Locate the cell with the specified text and output its (X, Y) center coordinate. 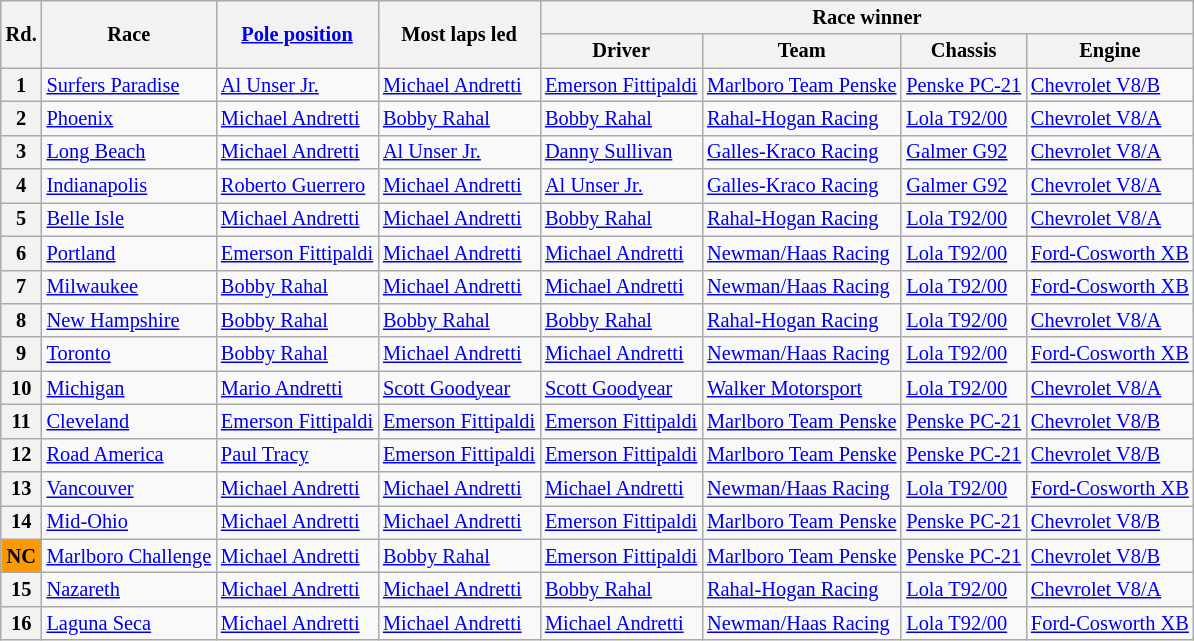
Most laps led (459, 34)
Marlboro Challenge (129, 556)
6 (22, 253)
Team (802, 51)
Driver (621, 51)
NC (22, 556)
Laguna Seca (129, 623)
Engine (1110, 51)
5 (22, 219)
11 (22, 421)
Paul Tracy (297, 455)
Long Beach (129, 152)
Milwaukee (129, 287)
Race winner (867, 17)
Race (129, 34)
Danny Sullivan (621, 152)
13 (22, 489)
2 (22, 118)
9 (22, 354)
Belle Isle (129, 219)
Surfers Paradise (129, 85)
15 (22, 589)
Indianapolis (129, 186)
Mario Andretti (297, 388)
Nazareth (129, 589)
Michigan (129, 388)
Chassis (964, 51)
16 (22, 623)
Road America (129, 455)
14 (22, 522)
12 (22, 455)
10 (22, 388)
Roberto Guerrero (297, 186)
Rd. (22, 34)
3 (22, 152)
New Hampshire (129, 320)
Phoenix (129, 118)
Vancouver (129, 489)
8 (22, 320)
Mid-Ohio (129, 522)
4 (22, 186)
Cleveland (129, 421)
7 (22, 287)
Toronto (129, 354)
1 (22, 85)
Portland (129, 253)
Pole position (297, 34)
Walker Motorsport (802, 388)
